Capture the cell that displays the provided text and extract its (x, y) central coordinate. 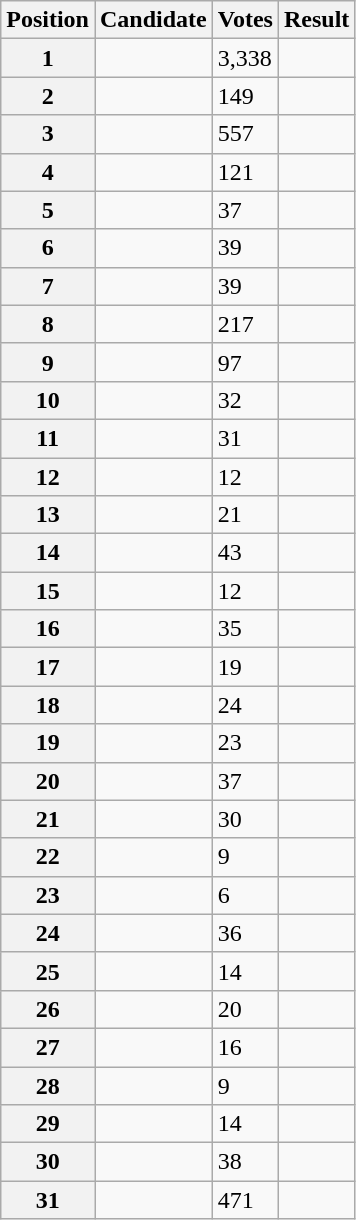
149 (245, 96)
38 (245, 1162)
Position (48, 20)
Votes (245, 20)
15 (48, 591)
28 (48, 1085)
26 (48, 1009)
1 (48, 58)
13 (48, 515)
32 (245, 400)
10 (48, 400)
43 (245, 553)
5 (48, 210)
35 (245, 629)
3,338 (245, 58)
7 (48, 286)
36 (245, 933)
97 (245, 362)
27 (48, 1047)
Result (316, 20)
8 (48, 324)
18 (48, 705)
11 (48, 438)
557 (245, 134)
22 (48, 857)
25 (48, 971)
17 (48, 667)
Candidate (153, 20)
29 (48, 1124)
2 (48, 96)
121 (245, 172)
4 (48, 172)
471 (245, 1200)
217 (245, 324)
3 (48, 134)
